Provide the [x, y] coordinate of the cell's center where the given text is located.  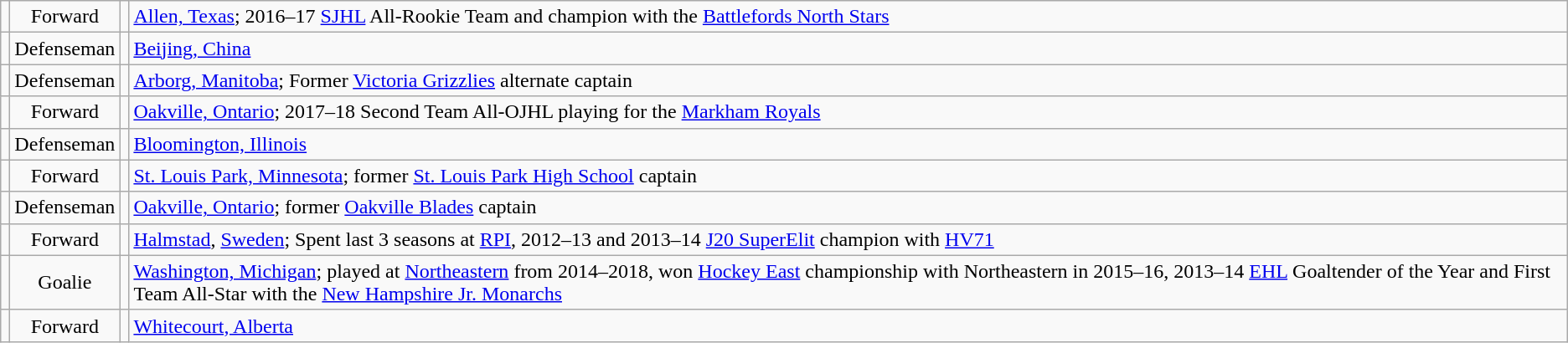
Oakville, Ontario; former Oakville Blades captain [848, 207]
Whitecourt, Alberta [848, 325]
Allen, Texas; 2016–17 SJHL All-Rookie Team and champion with the Battlefords North Stars [848, 17]
Goalie [65, 283]
St. Louis Park, Minnesota; former St. Louis Park High School captain [848, 176]
Halmstad, Sweden; Spent last 3 seasons at RPI, 2012–13 and 2013–14 J20 SuperElit champion with HV71 [848, 239]
Bloomington, Illinois [848, 144]
Oakville, Ontario; 2017–18 Second Team All-OJHL playing for the Markham Royals [848, 112]
Arborg, Manitoba; Former Victoria Grizzlies alternate captain [848, 80]
Beijing, China [848, 49]
